Provide the [X, Y] coordinate of the cell's center where the given text is located.  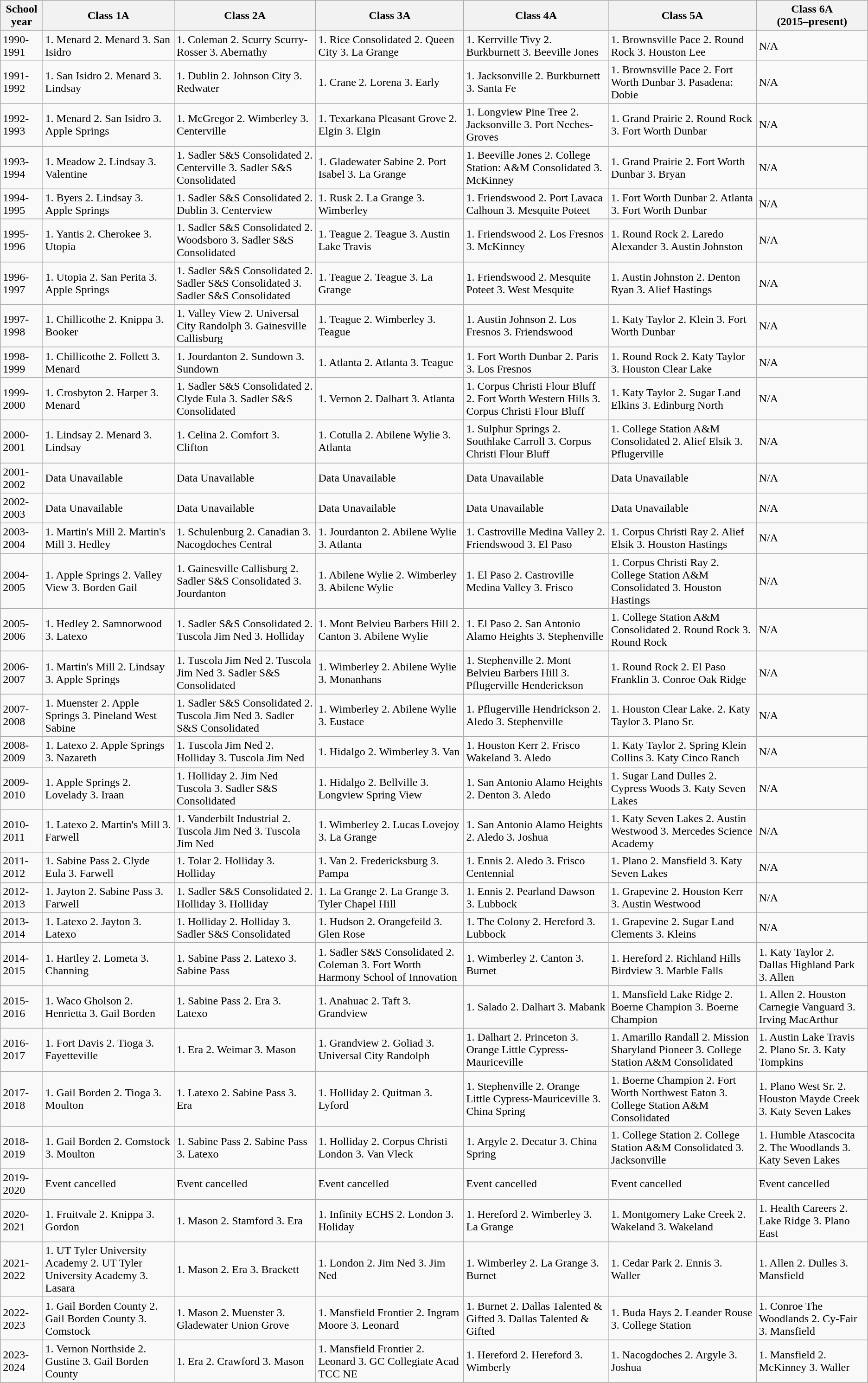
1. San Isidro 2. Menard 3. Lindsay [108, 82]
1. Gladewater Sabine 2. Port Isabel 3. La Grange [389, 167]
1. Latexo 2. Sabine Pass 3. Era [245, 1099]
1. Jourdanton 2. Sundown 3. Sundown [245, 362]
1. Atlanta 2. Atlanta 3. Teague [389, 362]
1. Castroville Medina Valley 2. Friendswood 3. El Paso [536, 538]
1. Hereford 2. Richland Hills Birdview 3. Marble Falls [683, 964]
1. Van 2. Fredericksburg 3. Pampa [389, 868]
1. Mansfield Frontier 2. Ingram Moore 3. Leonard [389, 1319]
2002-2003 [21, 508]
Class 1A [108, 16]
1. Austin Lake Travis 2. Plano Sr. 3. Katy Tompkins [812, 1049]
2005-2006 [21, 630]
2008-2009 [21, 752]
1. Waco Gholson 2. Henrietta 3. Gail Borden [108, 1007]
1. Fort Davis 2. Tioga 3. Fayetteville [108, 1049]
2016-2017 [21, 1049]
2000-2001 [21, 441]
1. Holliday 2. Quitman 3. Lyford [389, 1099]
1. Katy Taylor 2. Spring Klein Collins 3. Katy Cinco Ranch [683, 752]
1. Latexo 2. Martin's Mill 3. Farwell [108, 831]
1. Martin's Mill 2. Martin's Mill 3. Hedley [108, 538]
1992-1993 [21, 125]
1. Crosbyton 2. Harper 3. Menard [108, 399]
1. Sadler S&S Consolidated 2. Coleman 3. Fort Worth Harmony School of Innovation [389, 964]
1. Menard 2. Menard 3. San Isidro [108, 45]
1. The Colony 2. Hereford 3. Lubbock [536, 928]
2010-2011 [21, 831]
1. Nacogdoches 2. Argyle 3. Joshua [683, 1361]
1. Allen 2. Dulles 3. Mansfield [812, 1269]
1. Ennis 2. Pearland Dawson 3. Lubbock [536, 897]
1. Holliday 2. Corpus Christi London 3. Van Vleck [389, 1148]
1994-1995 [21, 204]
1. Martin's Mill 2. Lindsay 3. Apple Springs [108, 673]
1. Ennis 2. Aledo 3. Frisco Centennial [536, 868]
1. Plano West Sr. 2. Houston Mayde Creek 3. Katy Seven Lakes [812, 1099]
1. Crane 2. Lorena 3. Early [389, 82]
1. Sadler S&S Consolidated 2. Woodsboro 3. Sadler S&S Consolidated [245, 240]
1. Sadler S&S Consolidated 2. Centerville 3. Sadler S&S Consolidated [245, 167]
2023-2024 [21, 1361]
1. Amarillo Randall 2. Mission Sharyland Pioneer 3. College Station A&M Consolidated [683, 1049]
1. Mason 2. Stamford 3. Era [245, 1221]
1. Brownsville Pace 2. Round Rock 3. Houston Lee [683, 45]
1. Teague 2. Teague 3. La Grange [389, 283]
1. Longview Pine Tree 2. Jacksonville 3. Port Neches-Groves [536, 125]
1. El Paso 2. Castroville Medina Valley 3. Frisco [536, 581]
2006-2007 [21, 673]
1. Menard 2. San Isidro 3. Apple Springs [108, 125]
1. Argyle 2. Decatur 3. China Spring [536, 1148]
1. Sadler S&S Consolidated 2. Dublin 3. Centerview [245, 204]
1. Tuscola Jim Ned 2. Holliday 3. Tuscola Jim Ned [245, 752]
1. Utopia 2. San Perita 3. Apple Springs [108, 283]
1. Grapevine 2. Houston Kerr 3. Austin Westwood [683, 897]
1. Latexo 2. Apple Springs 3. Nazareth [108, 752]
2012-2013 [21, 897]
1. Health Careers 2. Lake Ridge 3. Plano East [812, 1221]
1. Apple Springs 2. Lovelady 3. Iraan [108, 788]
1. La Grange 2. La Grange 3. Tyler Chapel Hill [389, 897]
1. Sadler S&S Consolidated 2. Tuscola Jim Ned 3. Sadler S&S Consolidated [245, 715]
2018-2019 [21, 1148]
1. Gail Borden 2. Comstock 3. Moulton [108, 1148]
1. McGregor 2. Wimberley 3. Centerville [245, 125]
1. Holliday 2. Jim Ned Tuscola 3. Sadler S&S Consolidated [245, 788]
1. Valley View 2. Universal City Randolph 3. Gainesville Callisburg [245, 326]
1. Hereford 2. Hereford 3. Wimberly [536, 1361]
1. Byers 2. Lindsay 3. Apple Springs [108, 204]
1. Sadler S&S Consolidated 2. Tuscola Jim Ned 3. Holliday [245, 630]
1. College Station A&M Consolidated 2. Alief Elsik 3. Pflugerville [683, 441]
1. Wimberley 2. Abilene Wylie 3. Eustace [389, 715]
1. Humble Atascocita 2. The Woodlands 3. Katy Seven Lakes [812, 1148]
1. Katy Taylor 2. Dallas Highland Park 3. Allen [812, 964]
1. Montgomery Lake Creek 2. Wakeland 3. Wakeland [683, 1221]
1. Chillicothe 2. Knippa 3. Booker [108, 326]
1. Jourdanton 2. Abilene Wylie 3. Atlanta [389, 538]
1. Conroe The Woodlands 2. Cy-Fair 3. Mansfield [812, 1319]
1. Katy Taylor 2. Sugar Land Elkins 3. Edinburg North [683, 399]
1. Grapevine 2. Sugar Land Clements 3. Kleins [683, 928]
1. Wimberley 2. Abilene Wylie 3. Monanhans [389, 673]
1. Hedley 2. Samnorwood 3. Latexo [108, 630]
1. Sabine Pass 2. Sabine Pass 3. Latexo [245, 1148]
2004-2005 [21, 581]
1. Lindsay 2. Menard 3. Lindsay [108, 441]
1. Mont Belvieu Barbers Hill 2. Canton 3. Abilene Wylie [389, 630]
Class 5A [683, 16]
1. London 2. Jim Ned 3. Jim Ned [389, 1269]
1. Gainesville Callisburg 2. Sadler S&S Consolidated 3. Jourdanton [245, 581]
1. Austin Johnson 2. Los Fresnos 3. Friendswood [536, 326]
1. Yantis 2. Cherokee 3. Utopia [108, 240]
1. Anahuac 2. Taft 3. Grandview [389, 1007]
School year [21, 16]
1. Era 2. Crawford 3. Mason [245, 1361]
1. Friendswood 2. Mesquite Poteet 3. West Mesquite [536, 283]
2019-2020 [21, 1184]
1. Gail Borden 2. Tioga 3. Moulton [108, 1099]
1. Muenster 2. Apple Springs 3. Pineland West Sabine [108, 715]
1. Fruitvale 2. Knippa 3. Gordon [108, 1221]
1. Brownsville Pace 2. Fort Worth Dunbar 3. Pasadena: Dobie [683, 82]
2001-2002 [21, 478]
1. Apple Springs 2. Valley View 3. Borden Gail [108, 581]
2015-2016 [21, 1007]
2013-2014 [21, 928]
1. Sugar Land Dulles 2. Cypress Woods 3. Katy Seven Lakes [683, 788]
1. Mason 2. Muenster 3. Gladewater Union Grove [245, 1319]
1. Abilene Wylie 2. Wimberley 3. Abilene Wylie [389, 581]
1999-2000 [21, 399]
1. Buda Hays 2. Leander Rouse 3. College Station [683, 1319]
1. Friendswood 2. Los Fresnos 3. McKinney [536, 240]
1. Hudson 2. Orangefeild 3. Glen Rose [389, 928]
1997-1998 [21, 326]
1. San Antonio Alamo Heights 2. Denton 3. Aledo [536, 788]
1. Burnet 2. Dallas Talented & Gifted 3. Dallas Talented & Gifted [536, 1319]
1. Stephenville 2. Orange Little Cypress-Mauriceville 3. China Spring [536, 1099]
1996-1997 [21, 283]
1993-1994 [21, 167]
1. Round Rock 2. Katy Taylor 3. Houston Clear Lake [683, 362]
Class 4A [536, 16]
2022-2023 [21, 1319]
1. Round Rock 2. Laredo Alexander 3. Austin Johnston [683, 240]
1. Pflugerville Hendrickson 2. Aledo 3. Stephenville [536, 715]
1. Sulphur Springs 2. Southlake Carroll 3. Corpus Christi Flour Bluff [536, 441]
1. Latexo 2. Jayton 3. Latexo [108, 928]
Class 2A [245, 16]
1. San Antonio Alamo Heights 2. Aledo 3. Joshua [536, 831]
1. Jayton 2. Sabine Pass 3. Farwell [108, 897]
2011-2012 [21, 868]
1. Boerne Champion 2. Fort Worth Northwest Eaton 3. College Station A&M Consolidated [683, 1099]
1. El Paso 2. San Antonio Alamo Heights 3. Stephenville [536, 630]
1. Sabine Pass 2. Latexo 3. Sabine Pass [245, 964]
Class 6A(2015–present) [812, 16]
1. Dalhart 2. Princeton 3. Orange Little Cypress-Mauriceville [536, 1049]
1. Schulenburg 2. Canadian 3. Nacogdoches Central [245, 538]
1. Cedar Park 2. Ennis 3. Waller [683, 1269]
2009-2010 [21, 788]
1. Meadow 2. Lindsay 3. Valentine [108, 167]
1. Teague 2. Wimberley 3. Teague [389, 326]
1. Kerrville Tivy 2. Burkburnett 3. Beeville Jones [536, 45]
1. Katy Seven Lakes 2. Austin Westwood 3. Mercedes Science Academy [683, 831]
1. Chillicothe 2. Follett 3. Menard [108, 362]
1. Coleman 2. Scurry Scurry-Rosser 3. Abernathy [245, 45]
1. UT Tyler University Academy 2. UT Tyler University Academy 3. Lasara [108, 1269]
1. Texarkana Pleasant Grove 2. Elgin 3. Elgin [389, 125]
2003-2004 [21, 538]
1. Grand Prairie 2. Fort Worth Dunbar 3. Bryan [683, 167]
2017-2018 [21, 1099]
1998-1999 [21, 362]
1. Tuscola Jim Ned 2. Tuscola Jim Ned 3. Sadler S&S Consolidated [245, 673]
1. Wimberley 2. Canton 3. Burnet [536, 964]
1. Round Rock 2. El Paso Franklin 3. Conroe Oak Ridge [683, 673]
1995-1996 [21, 240]
1. Friendswood 2. Port Lavaca Calhoun 3. Mesquite Poteet [536, 204]
1. Beeville Jones 2. College Station: A&M Consolidated 3. McKinney [536, 167]
1. Sabine Pass 2. Era 3. Latexo [245, 1007]
1. Grandview 2. Goliad 3. Universal City Randolph [389, 1049]
1. Houston Kerr 2. Frisco Wakeland 3. Aledo [536, 752]
1991-1992 [21, 82]
1. Tolar 2. Holliday 3. Holliday [245, 868]
1. Houston Clear Lake. 2. Katy Taylor 3. Plano Sr. [683, 715]
1. Plano 2. Mansfield 3. Katy Seven Lakes [683, 868]
1. Fort Worth Dunbar 2. Paris 3. Los Fresnos [536, 362]
1. Celina 2. Comfort 3. Clifton [245, 441]
1. Sadler S&S Consolidated 2. Clyde Eula 3. Sadler S&S Consolidated [245, 399]
1. Hidalgo 2. Bellville 3. Longview Spring View [389, 788]
1. Mansfield Lake Ridge 2. Boerne Champion 3. Boerne Champion [683, 1007]
1990-1991 [21, 45]
1. Cotulla 2. Abilene Wylie 3. Atlanta [389, 441]
1. Sadler S&S Consolidated 2. Sadler S&S Consolidated 3. Sadler S&S Consolidated [245, 283]
1. Holliday 2. Holliday 3. Sadler S&S Consolidated [245, 928]
2021- 2022 [21, 1269]
1. Stephenville 2. Mont Belvieu Barbers Hill 3. Pflugerville Henderickson [536, 673]
1. Wimberley 2. Lucas Lovejoy 3. La Grange [389, 831]
1. Rusk 2. La Grange 3. Wimberley [389, 204]
1. Mason 2. Era 3. Brackett [245, 1269]
1. Salado 2. Dalhart 3. Mabank [536, 1007]
1. Hereford 2. Wimberley 3. La Grange [536, 1221]
1. Jacksonville 2. Burkburnett 3. Santa Fe [536, 82]
1. Austin Johnston 2. Denton Ryan 3. Alief Hastings [683, 283]
1. Gail Borden County 2. Gail Borden County 3. Comstock [108, 1319]
1. College Station A&M Consolidated 2. Round Rock 3. Round Rock [683, 630]
1. Era 2. Weimar 3. Mason [245, 1049]
1. Corpus Christi Flour Bluff 2. Fort Worth Western Hills 3. Corpus Christi Flour Bluff [536, 399]
1. Hidalgo 2. Wimberley 3. Van [389, 752]
2014-2015 [21, 964]
1. Fort Worth Dunbar 2. Atlanta 3. Fort Worth Dunbar [683, 204]
1. Katy Taylor 2. Klein 3. Fort Worth Dunbar [683, 326]
1. Hartley 2. Lometa 3. Channing [108, 964]
2007-2008 [21, 715]
1. Mansfield Frontier 2. Leonard 3. GC Collegiate Acad TCC NE [389, 1361]
2020- 2021 [21, 1221]
1. Infinity ECHS 2. London 3. Holiday [389, 1221]
1. Mansfield 2. McKinney 3. Waller [812, 1361]
1. Vernon 2. Dalhart 3. Atlanta [389, 399]
1. College Station 2. College Station A&M Consolidated 3. Jacksonville [683, 1148]
1. Vernon Northside 2. Gustine 3. Gail Borden County [108, 1361]
1. Wimberley 2. La Grange 3. Burnet [536, 1269]
1. Teague 2. Teague 3. Austin Lake Travis [389, 240]
1. Allen 2. Houston Carnegie Vanguard 3. Irving MacArthur [812, 1007]
Class 3A [389, 16]
1. Corpus Christi Ray 2. College Station A&M Consolidated 3. Houston Hastings [683, 581]
1. Grand Prairie 2. Round Rock 3. Fort Worth Dunbar [683, 125]
1. Rice Consolidated 2. Queen City 3. La Grange [389, 45]
1. Vanderbilt Industrial 2. Tuscola Jim Ned 3. Tuscola Jim Ned [245, 831]
1. Sadler S&S Consolidated 2. Holliday 3. Holliday [245, 897]
1. Corpus Christi Ray 2. Alief Elsik 3. Houston Hastings [683, 538]
1. Dublin 2. Johnson City 3. Redwater [245, 82]
1. Sabine Pass 2. Clyde Eula 3. Farwell [108, 868]
